Determine the [x, y] coordinate at the center of the cell enclosing the given text.  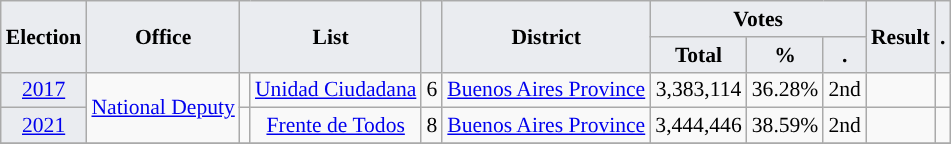
List [331, 36]
Result [900, 36]
3,444,446 [698, 126]
Frente de Todos [336, 126]
Votes [758, 19]
Unidad Ciudadana [336, 90]
% [786, 55]
38.59% [786, 126]
2021 [44, 126]
Total [698, 55]
National Deputy [162, 108]
District [546, 36]
36.28% [786, 90]
Office [162, 36]
2017 [44, 90]
Election [44, 36]
8 [432, 126]
3,383,114 [698, 90]
6 [432, 90]
